Provide the [x, y] coordinate of the cell's center where the given text is located.  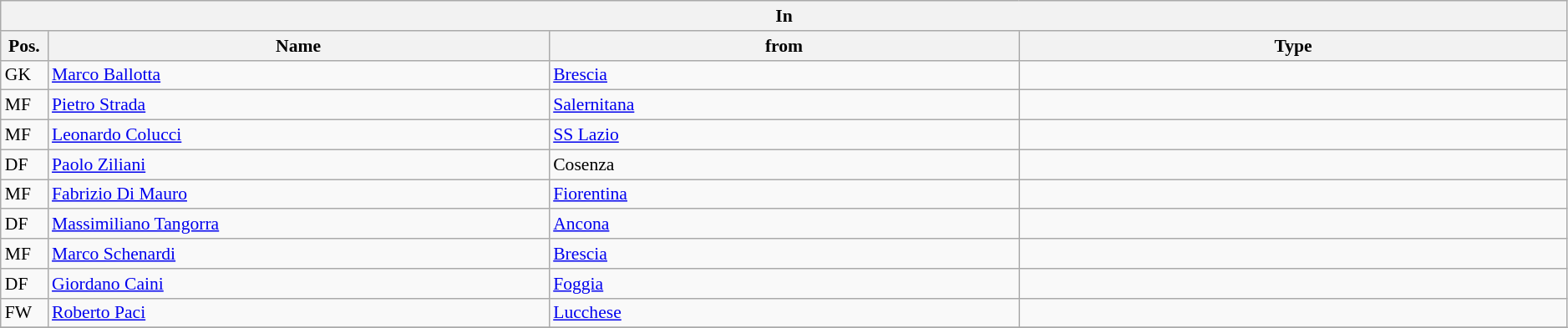
Name [298, 46]
Leonardo Colucci [298, 135]
GK [24, 75]
Marco Schenardi [298, 254]
from [784, 46]
Cosenza [784, 164]
Foggia [784, 284]
Pietro Strada [298, 105]
Giordano Caini [298, 284]
SS Lazio [784, 135]
FW [24, 313]
Type [1293, 46]
Ancona [784, 225]
Paolo Ziliani [298, 164]
Massimiliano Tangorra [298, 225]
Fabrizio Di Mauro [298, 194]
Roberto Paci [298, 313]
In [784, 16]
Marco Ballotta [298, 75]
Lucchese [784, 313]
Pos. [24, 46]
Salernitana [784, 105]
Fiorentina [784, 194]
